Extract the (X, Y) coordinate from the center of the cell holding the provided text.  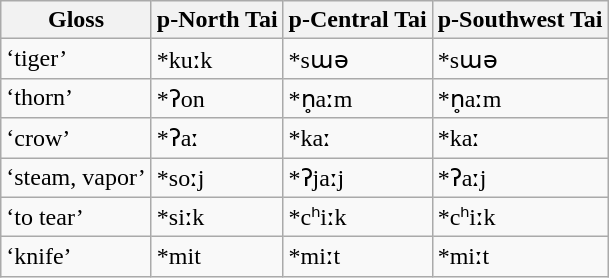
*kuːk (217, 59)
p-Central Tai (358, 20)
*siːk (217, 217)
*soːj (217, 178)
*mit (217, 257)
‘steam, vapor’ (76, 178)
p-North Tai (217, 20)
‘tiger’ (76, 59)
*ʔaː (217, 138)
p-Southwest Tai (520, 20)
‘crow’ (76, 138)
*ʔon (217, 98)
‘knife’ (76, 257)
‘to tear’ (76, 217)
Gloss (76, 20)
*ʔjaːj (358, 178)
‘thorn’ (76, 98)
*ʔaːj (520, 178)
